Scan for the cell matching the given text and deliver its (X, Y) coordinate at center. 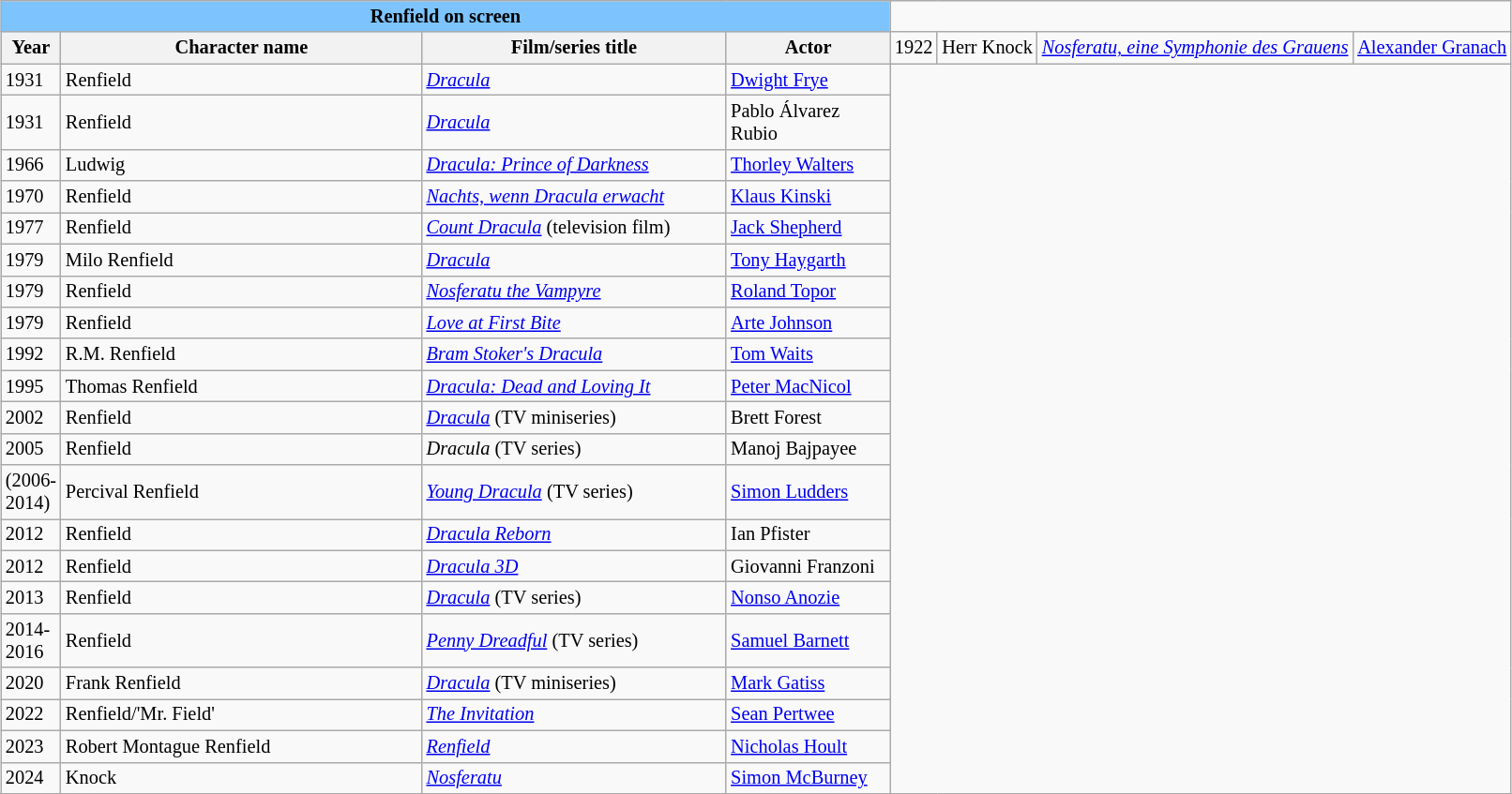
Manoj Bajpayee (809, 449)
Roland Topor (809, 292)
Young Dracula (TV series) (574, 492)
Nosferatu, eine Symphonie des Grauens (1195, 48)
The Invitation (574, 714)
Sean Pertwee (809, 714)
Dracula: Prince of Darkness (574, 165)
Nachts, wenn Dracula erwacht (574, 197)
Simon Ludders (809, 492)
Dwight Frye (809, 80)
Ian Pfister (809, 534)
2020 (31, 683)
Percival Renfield (242, 492)
2024 (31, 778)
Actor (809, 48)
1966 (31, 165)
Klaus Kinski (809, 197)
2002 (31, 417)
Dracula 3D (574, 566)
Giovanni Franzoni (809, 566)
Renfield/'Mr. Field' (242, 714)
2023 (31, 746)
2005 (31, 449)
Dracula: Dead and Loving It (574, 386)
Nosferatu the Vampyre (574, 292)
2022 (31, 714)
Character name (242, 48)
Milo Renfield (242, 260)
Nonso Anozie (809, 597)
1922 (914, 48)
1977 (31, 228)
Year (31, 48)
Jack Shepherd (809, 228)
Herr Knock (987, 48)
2014-2016 (31, 640)
1970 (31, 197)
Penny Dreadful (TV series) (574, 640)
Dracula Reborn (574, 534)
Samuel Barnett (809, 640)
1992 (31, 354)
Count Dracula (television film) (574, 228)
R.M. Renfield (242, 354)
Pablo Álvarez Rubio (809, 122)
Love at First Bite (574, 322)
Thomas Renfield (242, 386)
Frank Renfield (242, 683)
2013 (31, 597)
Nicholas Hoult (809, 746)
Simon McBurney (809, 778)
Brett Forest (809, 417)
(2006-2014) (31, 492)
Film/series title (574, 48)
Alexander Granach (1431, 48)
Ludwig (242, 165)
Bram Stoker's Dracula (574, 354)
1995 (31, 386)
Peter MacNicol (809, 386)
Robert Montague Renfield (242, 746)
Thorley Walters (809, 165)
Knock (242, 778)
Mark Gatiss (809, 683)
Tony Haygarth (809, 260)
Nosferatu (574, 778)
Renfield on screen (446, 16)
Tom Waits (809, 354)
Arte Johnson (809, 322)
